Locate the cell with the specified text and output its [x, y] center coordinate. 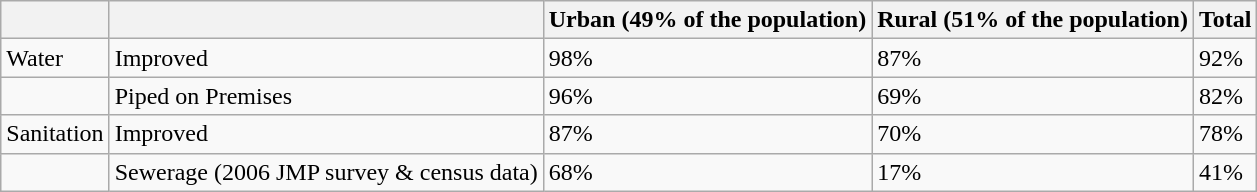
92% [1225, 58]
70% [1033, 134]
Urban (49% of the population) [707, 20]
Water [55, 58]
96% [707, 96]
82% [1225, 96]
Rural (51% of the population) [1033, 20]
Total [1225, 20]
17% [1033, 172]
Sewerage (2006 JMP survey & census data) [326, 172]
41% [1225, 172]
69% [1033, 96]
Piped on Premises [326, 96]
98% [707, 58]
Sanitation [55, 134]
78% [1225, 134]
68% [707, 172]
